Scan for the cell matching the given text and deliver its (X, Y) coordinate at center. 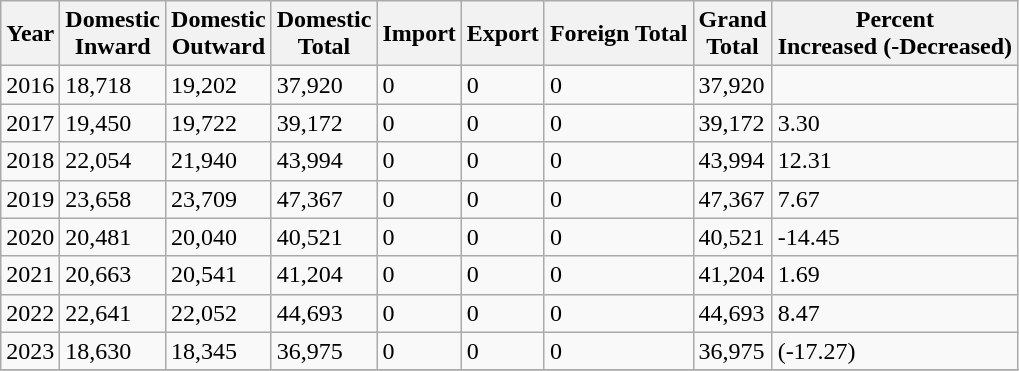
-14.45 (894, 237)
DomesticTotal (324, 34)
3.30 (894, 123)
20,541 (219, 275)
23,709 (219, 199)
8.47 (894, 313)
2020 (30, 237)
2021 (30, 275)
23,658 (113, 199)
20,040 (219, 237)
2023 (30, 351)
1.69 (894, 275)
19,202 (219, 85)
(-17.27) (894, 351)
12.31 (894, 161)
20,481 (113, 237)
19,450 (113, 123)
DomesticOutward (219, 34)
18,718 (113, 85)
Export (502, 34)
2018 (30, 161)
20,663 (113, 275)
22,054 (113, 161)
2016 (30, 85)
22,052 (219, 313)
Import (419, 34)
2022 (30, 313)
7.67 (894, 199)
21,940 (219, 161)
PercentIncreased (-Decreased) (894, 34)
2019 (30, 199)
GrandTotal (732, 34)
19,722 (219, 123)
18,345 (219, 351)
DomesticInward (113, 34)
18,630 (113, 351)
Year (30, 34)
2017 (30, 123)
Foreign Total (618, 34)
22,641 (113, 313)
